Determine the [x, y] coordinate at the center of the cell enclosing the given text.  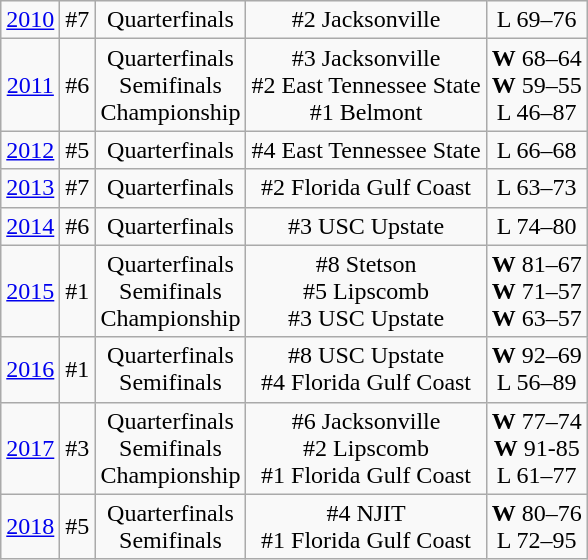
2014 [30, 226]
L 69–76 [536, 20]
#2 Jacksonville [366, 20]
#3 USC Upstate [366, 226]
L 63–73 [536, 188]
L 66–68 [536, 150]
2018 [30, 526]
2015 [30, 291]
W 68–64W 59–55L 46–87 [536, 85]
#4 East Tennessee State [366, 150]
2012 [30, 150]
2011 [30, 85]
#8 USC Upstate#4 Florida Gulf Coast [366, 370]
W 81–67W 71–57W 63–57 [536, 291]
W 92–69L 56–89 [536, 370]
#6 Jacksonville#2 Lipscomb#1 Florida Gulf Coast [366, 448]
2013 [30, 188]
#3 [78, 448]
W 77–74 W 91-85L 61–77 [536, 448]
2017 [30, 448]
#8 Stetson#5 Lipscomb#3 USC Upstate [366, 291]
L 74–80 [536, 226]
2010 [30, 20]
#2 Florida Gulf Coast [366, 188]
#3 Jacksonville#2 East Tennessee State#1 Belmont [366, 85]
#4 NJIT#1 Florida Gulf Coast [366, 526]
2016 [30, 370]
W 80–76L 72–95 [536, 526]
